Pinpoint the cell where the given text exists, returning its [x, y] midpoint coordinate. 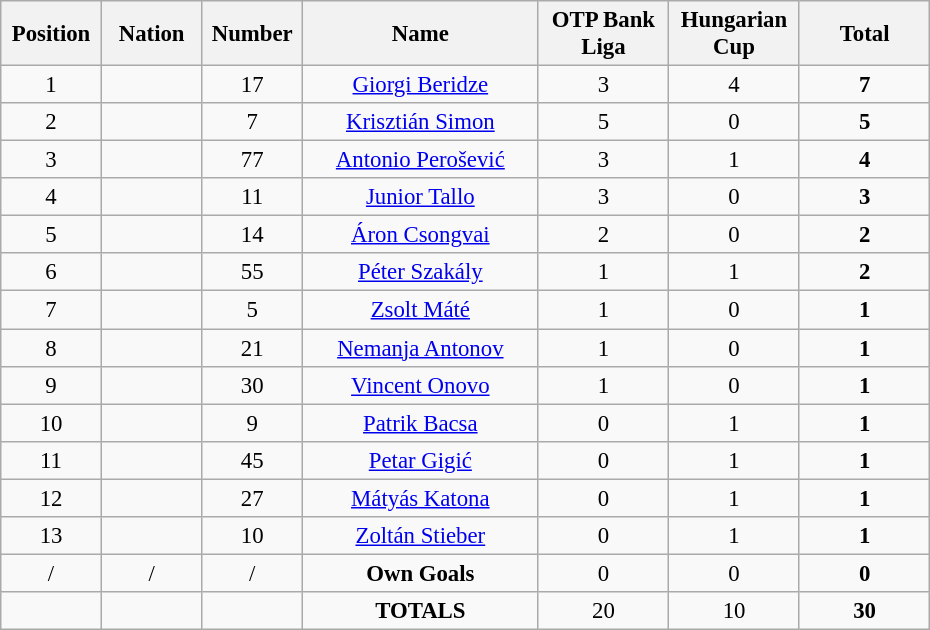
Junior Tallo [421, 197]
Own Goals [421, 573]
TOTALS [421, 611]
Giorgi Beridze [421, 85]
Péter Szakály [421, 273]
6 [52, 273]
Nemanja Antonov [421, 348]
Name [421, 34]
77 [252, 160]
Krisztián Simon [421, 122]
Number [252, 34]
Hungarian Cup [734, 34]
12 [52, 498]
Zsolt Máté [421, 310]
Position [52, 34]
55 [252, 273]
Mátyás Katona [421, 498]
OTP Bank Liga [604, 34]
14 [252, 235]
Vincent Onovo [421, 385]
20 [604, 611]
Total [864, 34]
Patrik Bacsa [421, 423]
13 [52, 536]
Zoltán Stieber [421, 536]
Antonio Perošević [421, 160]
21 [252, 348]
8 [52, 348]
45 [252, 460]
17 [252, 85]
27 [252, 498]
Petar Gigić [421, 460]
Áron Csongvai [421, 235]
Nation [152, 34]
